Search for the cell housing the specified text and yield its (x, y) center coordinate. 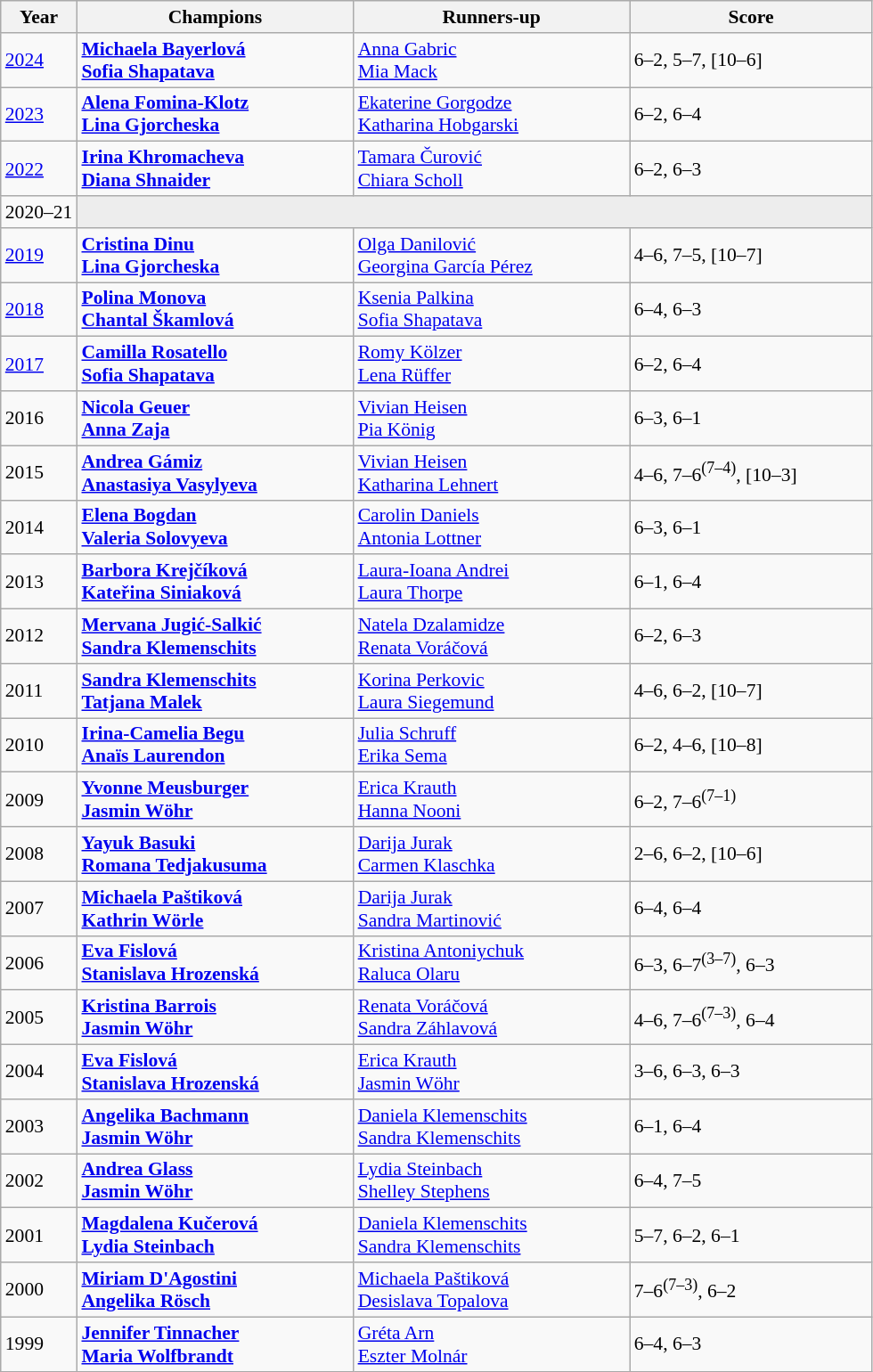
4–6, 6–2, [10–7] (752, 691)
Year (39, 17)
Carolin Daniels Antonia Lottner (492, 527)
3–6, 6–3, 6–3 (752, 1073)
4–6, 7–6(7–3), 6–4 (752, 1017)
Yvonne Meusburger Jasmin Wöhr (215, 800)
Gréta Arn Eszter Molnár (492, 1343)
2004 (39, 1073)
Yayuk Basuki Romana Tedjakusuma (215, 853)
Darija Jurak Carmen Klaschka (492, 853)
Ekaterine Gorgodze Katharina Hobgarski (492, 114)
6–4, 6–4 (752, 909)
6–4, 7–5 (752, 1181)
Julia Schruff Erika Sema (492, 745)
Michaela Paštiková Desislava Topalova (492, 1290)
2024 (39, 61)
2002 (39, 1181)
6–2, 4–6, [10–8] (752, 745)
Lydia Steinbach Shelley Stephens (492, 1181)
Champions (215, 17)
Barbora Krejčíková Kateřina Siniaková (215, 583)
Romy Kölzer Lena Rüffer (492, 363)
Vivian Heisen Katharina Lehnert (492, 472)
Kristina Antoniychuk Raluca Olaru (492, 962)
Angelika Bachmann Jasmin Wöhr (215, 1126)
1999 (39, 1343)
2010 (39, 745)
2009 (39, 800)
7–6(7–3), 6–2 (752, 1290)
Alena Fomina-Klotz Lina Gjorcheska (215, 114)
2016 (39, 419)
Camilla Rosatello Sofia Shapatava (215, 363)
Magdalena Kučerová Lydia Steinbach (215, 1235)
Michaela Bayerlová Sofia Shapatava (215, 61)
Nicola Geuer Anna Zaja (215, 419)
4–6, 7–5, [10–7] (752, 255)
2017 (39, 363)
Michaela Paštiková Kathrin Wörle (215, 909)
Andrea Glass Jasmin Wöhr (215, 1181)
Irina-Camelia Begu Anaïs Laurendon (215, 745)
Olga Danilović Georgina García Pérez (492, 255)
2023 (39, 114)
Renata Voráčová Sandra Záhlavová (492, 1017)
Runners-up (492, 17)
6–3, 6–7(3–7), 6–3 (752, 962)
2011 (39, 691)
Ksenia Palkina Sofia Shapatava (492, 310)
2003 (39, 1126)
6–2, 5–7, [10–6] (752, 61)
Andrea Gámiz Anastasiya Vasylyeva (215, 472)
Anna Gabric Mia Mack (492, 61)
Kristina Barrois Jasmin Wöhr (215, 1017)
4–6, 7–6(7–4), [10–3] (752, 472)
2018 (39, 310)
2019 (39, 255)
2014 (39, 527)
2007 (39, 909)
2012 (39, 636)
Natela Dzalamidze Renata Voráčová (492, 636)
Irina Khromacheva Diana Shnaider (215, 169)
2005 (39, 1017)
Polina Monova Chantal Škamlová (215, 310)
Jennifer Tinnacher Maria Wolfbrandt (215, 1343)
5–7, 6–2, 6–1 (752, 1235)
2–6, 6–2, [10–6] (752, 853)
Tamara Čurović Chiara Scholl (492, 169)
Miriam D'Agostini Angelika Rösch (215, 1290)
2022 (39, 169)
Score (752, 17)
6–2, 7–6(7–1) (752, 800)
Darija Jurak Sandra Martinović (492, 909)
2008 (39, 853)
Erica Krauth Hanna Nooni (492, 800)
2006 (39, 962)
Vivian Heisen Pia König (492, 419)
Erica Krauth Jasmin Wöhr (492, 1073)
Mervana Jugić-Salkić Sandra Klemenschits (215, 636)
Korina Perkovic Laura Siegemund (492, 691)
Sandra Klemenschits Tatjana Malek (215, 691)
2020–21 (39, 212)
Elena Bogdan Valeria Solovyeva (215, 527)
2013 (39, 583)
2015 (39, 472)
Laura-Ioana Andrei Laura Thorpe (492, 583)
2001 (39, 1235)
2000 (39, 1290)
Cristina Dinu Lina Gjorcheska (215, 255)
